Provide the [X, Y] coordinate of the cell's center where the given text is located.  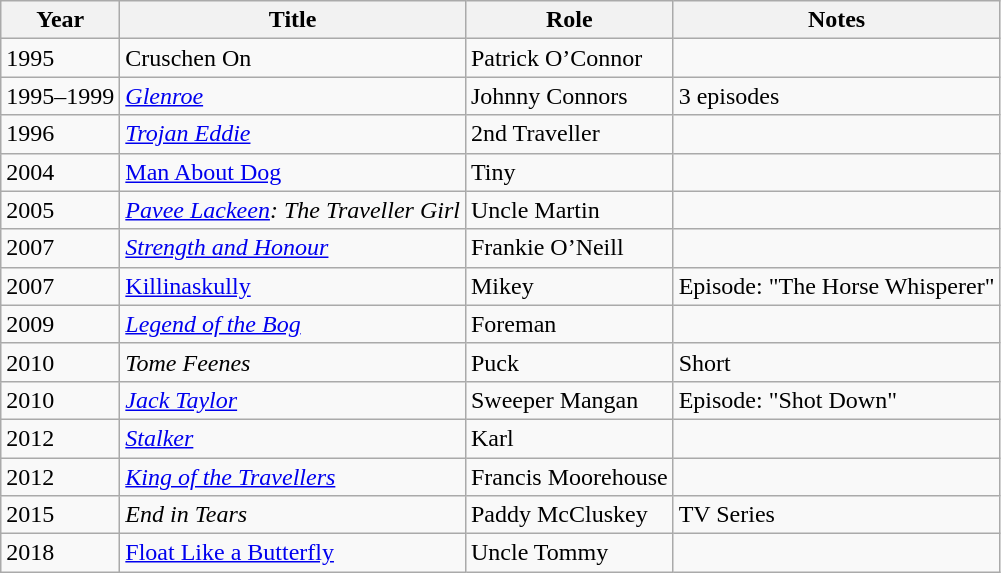
2009 [60, 324]
Strength and Honour [293, 248]
2004 [60, 172]
Trojan Eddie [293, 134]
Sweeper Mangan [569, 400]
Episode: "Shot Down" [836, 400]
Role [569, 20]
2015 [60, 515]
Glenroe [293, 96]
1996 [60, 134]
3 episodes [836, 96]
Uncle Tommy [569, 553]
Year [60, 20]
Float Like a Butterfly [293, 553]
Tome Feenes [293, 362]
Johnny Connors [569, 96]
Episode: "The Horse Whisperer" [836, 286]
Short [836, 362]
Title [293, 20]
Pavee Lackeen: The Traveller Girl [293, 210]
1995–1999 [60, 96]
Frankie O’Neill [569, 248]
Killinaskully [293, 286]
2nd Traveller [569, 134]
2005 [60, 210]
Puck [569, 362]
Stalker [293, 438]
Tiny [569, 172]
Notes [836, 20]
King of the Travellers [293, 477]
Patrick O’Connor [569, 58]
Karl [569, 438]
Francis Moorehouse [569, 477]
Man About Dog [293, 172]
Paddy McCluskey [569, 515]
Mikey [569, 286]
TV Series [836, 515]
1995 [60, 58]
2018 [60, 553]
Cruschen On [293, 58]
Jack Taylor [293, 400]
Uncle Martin [569, 210]
Legend of the Bog [293, 324]
Foreman [569, 324]
End in Tears [293, 515]
